Return the [x, y] coordinate for the center point of the cell that contains the specified text.  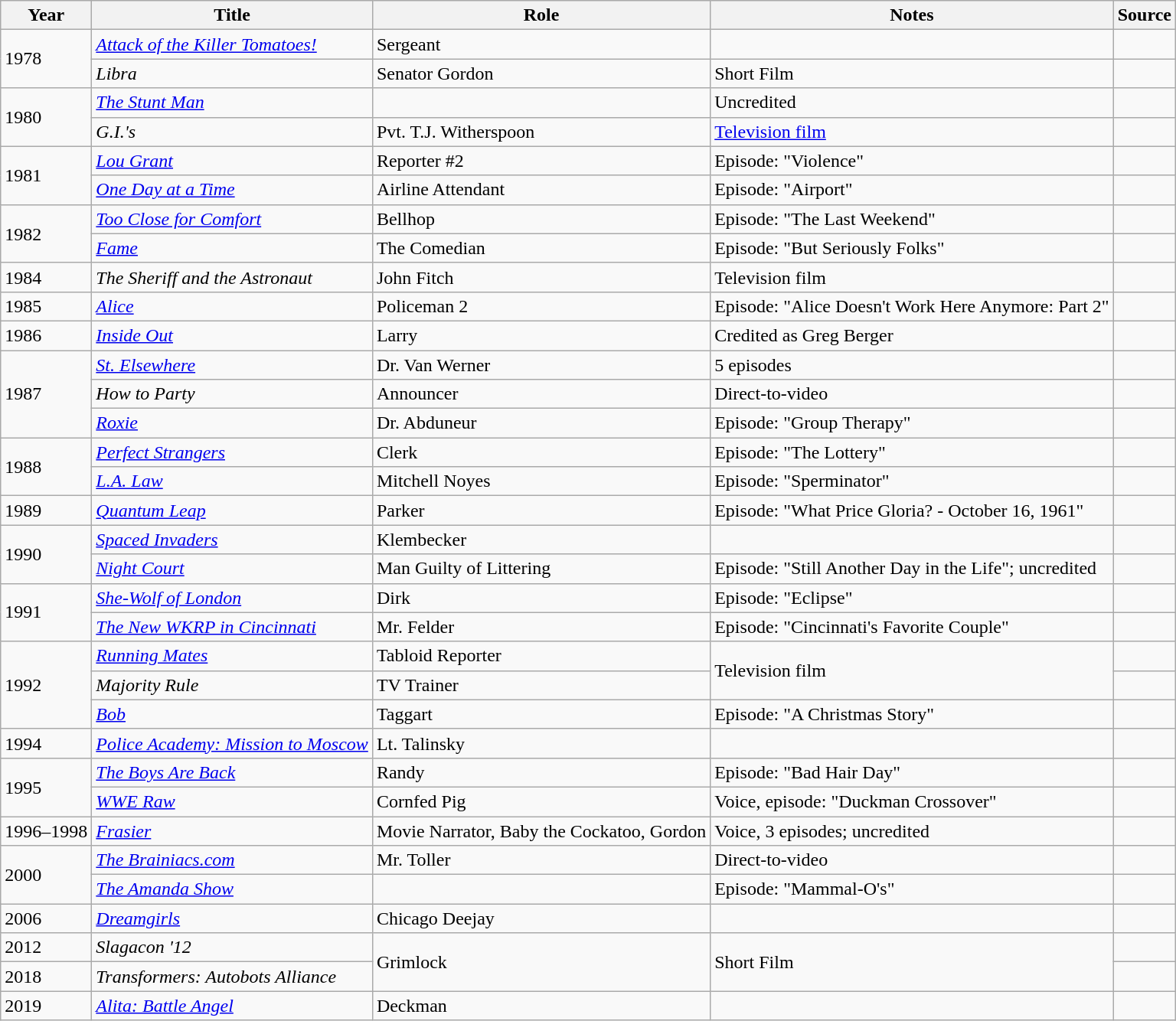
Police Academy: Mission to Moscow [233, 743]
Perfect Strangers [233, 452]
2018 [46, 977]
The New WKRP in Cincinnati [233, 627]
Lou Grant [233, 161]
1982 [46, 233]
John Fitch [541, 277]
1996–1998 [46, 830]
Quantum Leap [233, 510]
Sergeant [541, 44]
Lt. Talinsky [541, 743]
Clerk [541, 452]
Mr. Felder [541, 627]
St. Elsewhere [233, 365]
Alita: Battle Angel [233, 1006]
The Sheriff and the Astronaut [233, 277]
The Brainiacs.com [233, 860]
Alice [233, 306]
Reporter #2 [541, 161]
2006 [46, 918]
Taggart [541, 714]
G.I.'s [233, 132]
Tabloid Reporter [541, 656]
Voice, 3 episodes; uncredited [912, 830]
Source [1144, 15]
Policeman 2 [541, 306]
Episode: "Alice Doesn't Work Here Anymore: Part 2" [912, 306]
2012 [46, 948]
1995 [46, 787]
Spaced Invaders [233, 540]
Running Mates [233, 656]
Slagacon '12 [233, 948]
Mitchell Noyes [541, 481]
Episode: "Bad Hair Day" [912, 772]
Bellhop [541, 219]
Episode: "The Last Weekend" [912, 219]
Announcer [541, 394]
Inside Out [233, 335]
She-Wolf of London [233, 598]
Roxie [233, 423]
The Amanda Show [233, 889]
Episode: "Eclipse" [912, 598]
Transformers: Autobots Alliance [233, 977]
Title [233, 15]
Cornfed Pig [541, 801]
Mr. Toller [541, 860]
Dr. Abduneur [541, 423]
2019 [46, 1006]
Night Court [233, 569]
Episode: "Still Another Day in the Life"; uncredited [912, 569]
Episode: "What Price Gloria? - October 16, 1961" [912, 510]
Episode: "Violence" [912, 161]
Airline Attendant [541, 190]
Chicago Deejay [541, 918]
1989 [46, 510]
1986 [46, 335]
Fame [233, 248]
Frasier [233, 830]
Credited as Greg Berger [912, 335]
Role [541, 15]
Movie Narrator, Baby the Cockatoo, Gordon [541, 830]
Episode: "A Christmas Story" [912, 714]
Bob [233, 714]
1991 [46, 612]
Too Close for Comfort [233, 219]
1988 [46, 467]
Attack of the Killer Tomatoes! [233, 44]
2000 [46, 875]
Episode: "Mammal-O's" [912, 889]
Grimlock [541, 962]
Klembecker [541, 540]
WWE Raw [233, 801]
Dr. Van Werner [541, 365]
1990 [46, 554]
1987 [46, 394]
Episode: "Cincinnati's Favorite Couple" [912, 627]
Year [46, 15]
The Comedian [541, 248]
1984 [46, 277]
Randy [541, 772]
Senator Gordon [541, 73]
How to Party [233, 394]
The Boys Are Back [233, 772]
Dreamgirls [233, 918]
Episode: "The Lottery" [912, 452]
1994 [46, 743]
Libra [233, 73]
1980 [46, 117]
Uncredited [912, 103]
TV Trainer [541, 685]
1992 [46, 685]
Episode: "Sperminator" [912, 481]
Larry [541, 335]
Pvt. T.J. Witherspoon [541, 132]
Voice, episode: "Duckman Crossover" [912, 801]
1985 [46, 306]
Episode: "Airport" [912, 190]
L.A. Law [233, 481]
1981 [46, 175]
One Day at a Time [233, 190]
5 episodes [912, 365]
Majority Rule [233, 685]
Episode: "But Seriously Folks" [912, 248]
Man Guilty of Littering [541, 569]
The Stunt Man [233, 103]
Episode: "Group Therapy" [912, 423]
Notes [912, 15]
Deckman [541, 1006]
Parker [541, 510]
1978 [46, 59]
Dirk [541, 598]
